From the cell containing the given text, extract its center point as (x, y) coordinate. 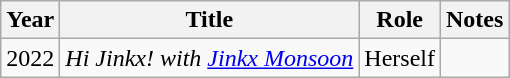
Notes (475, 20)
Role (400, 20)
2022 (30, 58)
Herself (400, 58)
Title (210, 20)
Hi Jinkx! with Jinkx Monsoon (210, 58)
Year (30, 20)
